Provide the (X, Y) coordinate of the cell's center where the given text is located.  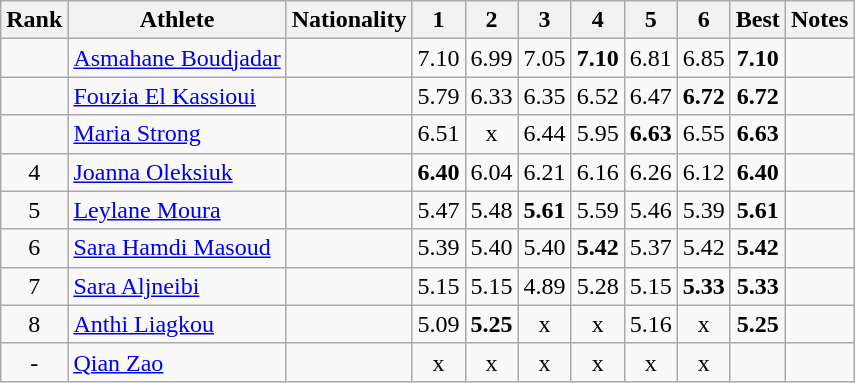
2 (492, 20)
7 (34, 286)
1 (438, 20)
- (34, 362)
8 (34, 324)
6.04 (492, 172)
5.79 (438, 96)
5.48 (492, 210)
5.59 (598, 210)
5.37 (650, 248)
7.05 (544, 58)
Best (758, 20)
Nationality (349, 20)
5.28 (598, 286)
5.09 (438, 324)
6.21 (544, 172)
Fouzia El Kassioui (177, 96)
Athlete (177, 20)
6.12 (704, 172)
Sara Aljneibi (177, 286)
6.99 (492, 58)
6.85 (704, 58)
5.16 (650, 324)
6.26 (650, 172)
6.81 (650, 58)
Anthi Liagkou (177, 324)
5.95 (598, 134)
6.44 (544, 134)
Rank (34, 20)
6.51 (438, 134)
5.46 (650, 210)
Asmahane Boudjadar (177, 58)
3 (544, 20)
6.16 (598, 172)
6.33 (492, 96)
6.55 (704, 134)
Sara Hamdi Masoud (177, 248)
6.35 (544, 96)
Maria Strong (177, 134)
6.47 (650, 96)
Qian Zao (177, 362)
4.89 (544, 286)
Notes (819, 20)
6.52 (598, 96)
Leylane Moura (177, 210)
Joanna Oleksiuk (177, 172)
5.47 (438, 210)
